Capture the cell that displays the provided text and extract its (X, Y) central coordinate. 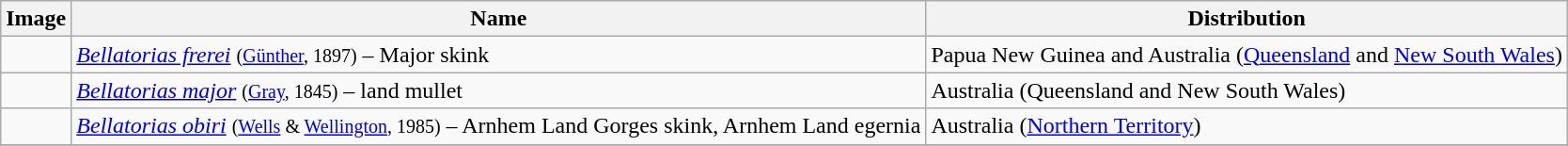
Name (498, 19)
Bellatorias major (Gray, 1845) – land mullet (498, 90)
Bellatorias obiri (Wells & Wellington, 1985) – Arnhem Land Gorges skink, Arnhem Land egernia (498, 126)
Australia (Queensland and New South Wales) (1247, 90)
Australia (Northern Territory) (1247, 126)
Distribution (1247, 19)
Image (36, 19)
Papua New Guinea and Australia (Queensland and New South Wales) (1247, 55)
Bellatorias frerei (Günther, 1897) – Major skink (498, 55)
